Find where the given text appears and provide that cell's center as [X, Y] coordinate. 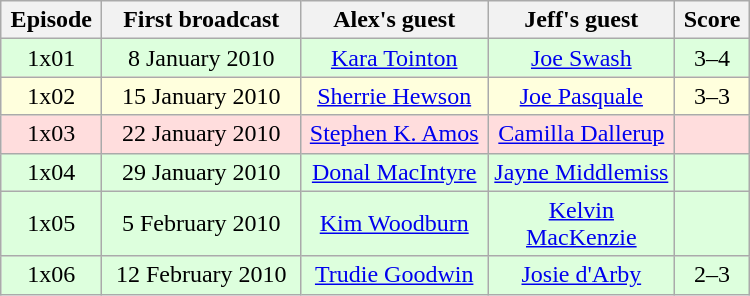
8 January 2010 [202, 58]
29 January 2010 [202, 172]
Jeff's guest [582, 20]
2–3 [712, 275]
Alex's guest [394, 20]
Kara Tointon [394, 58]
Score [712, 20]
22 January 2010 [202, 134]
Josie d'Arby [582, 275]
Episode [52, 20]
1x01 [52, 58]
1x05 [52, 224]
12 February 2010 [202, 275]
First broadcast [202, 20]
Camilla Dallerup [582, 134]
Donal MacIntyre [394, 172]
Jayne Middlemiss [582, 172]
3–4 [712, 58]
Stephen K. Amos [394, 134]
1x06 [52, 275]
5 February 2010 [202, 224]
3–3 [712, 96]
Trudie Goodwin [394, 275]
1x04 [52, 172]
Joe Pasquale [582, 96]
1x03 [52, 134]
Sherrie Hewson [394, 96]
1x02 [52, 96]
Kelvin MacKenzie [582, 224]
Joe Swash [582, 58]
Kim Woodburn [394, 224]
15 January 2010 [202, 96]
